Pinpoint the cell where the given text exists, returning its (X, Y) midpoint coordinate. 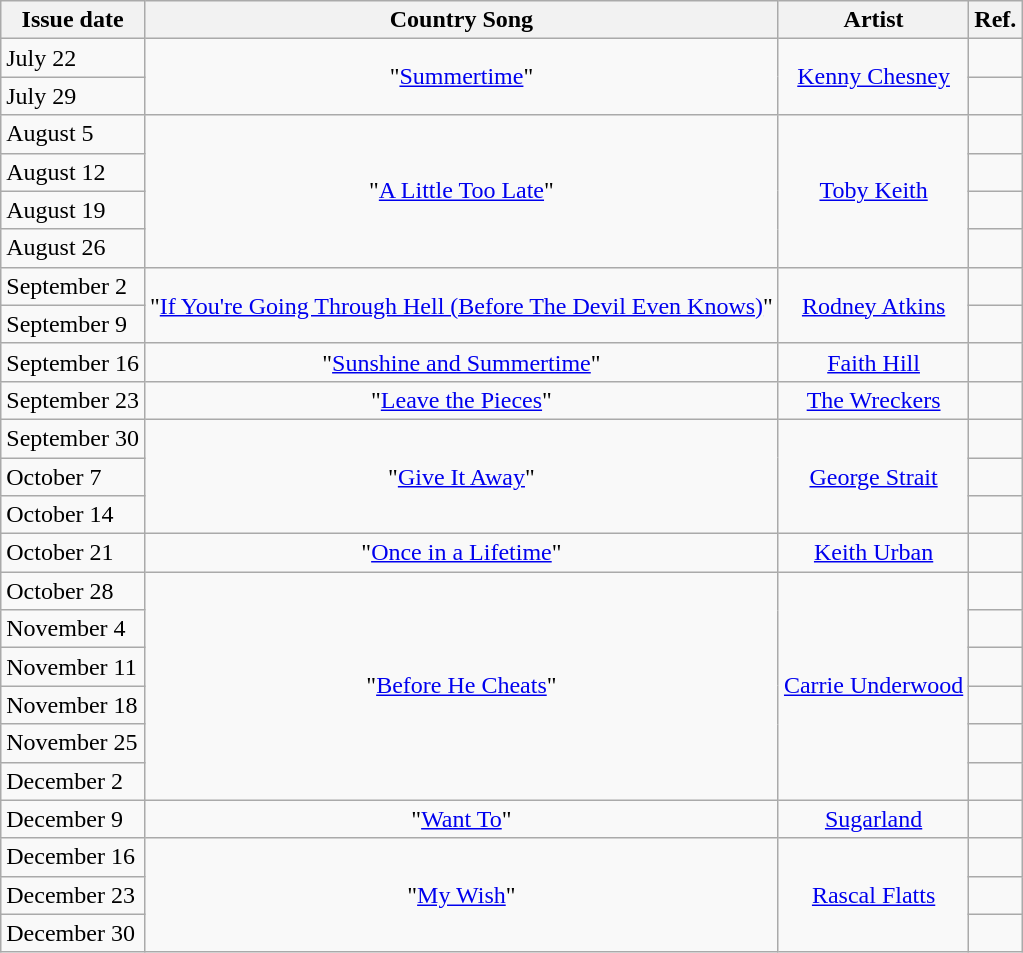
November 18 (73, 705)
July 22 (73, 58)
December 30 (73, 933)
"If You're Going Through Hell (Before The Devil Even Knows)" (461, 305)
October 7 (73, 477)
"Give It Away" (461, 476)
December 23 (73, 895)
"Once in a Lifetime" (461, 553)
"Sunshine and Summertime" (461, 362)
July 29 (73, 96)
The Wreckers (873, 400)
Kenny Chesney (873, 77)
August 26 (73, 248)
September 16 (73, 362)
August 12 (73, 172)
Sugarland (873, 819)
August 19 (73, 210)
November 11 (73, 667)
Country Song (461, 20)
"A Little Too Late" (461, 191)
December 16 (73, 857)
"My Wish" (461, 895)
George Strait (873, 476)
November 25 (73, 743)
August 5 (73, 134)
October 21 (73, 553)
December 9 (73, 819)
"Leave the Pieces" (461, 400)
September 30 (73, 438)
December 2 (73, 781)
Artist (873, 20)
September 9 (73, 324)
Issue date (73, 20)
October 14 (73, 515)
November 4 (73, 629)
"Summertime" (461, 77)
Ref. (996, 20)
Rodney Atkins (873, 305)
Faith Hill (873, 362)
Keith Urban (873, 553)
October 28 (73, 591)
Rascal Flatts (873, 895)
September 23 (73, 400)
"Want To" (461, 819)
"Before He Cheats" (461, 686)
Carrie Underwood (873, 686)
September 2 (73, 286)
Toby Keith (873, 191)
